Provide the [X, Y] coordinate of the cell's center where the given text is located.  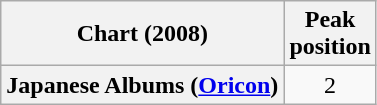
Peakposition [330, 34]
Chart (2008) [142, 34]
2 [330, 85]
Japanese Albums (Oricon) [142, 85]
